Locate the cell with the specified text and output its [x, y] center coordinate. 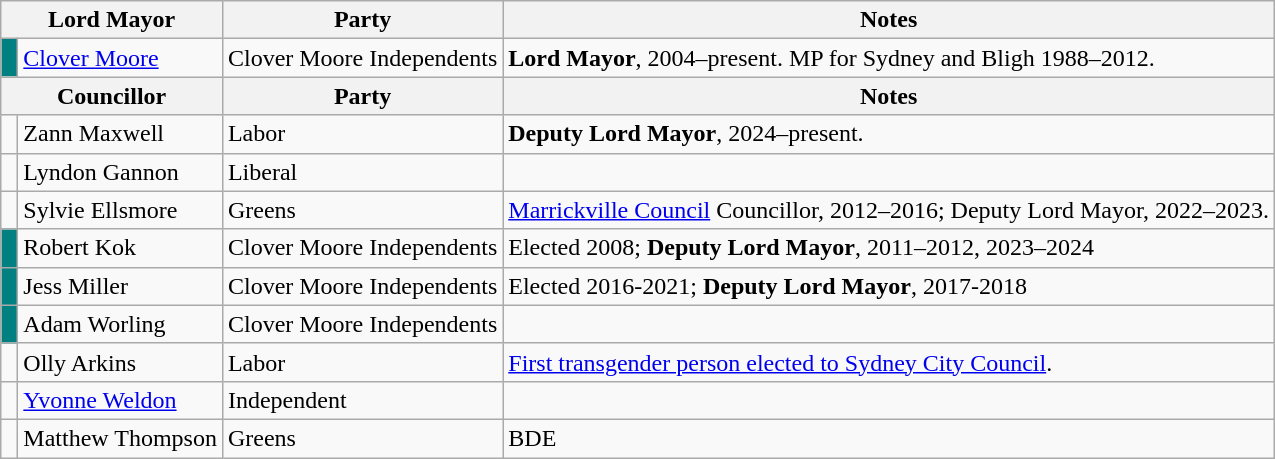
Adam Worling [120, 324]
Independent [362, 400]
Marrickville Council Councillor, 2012–2016; Deputy Lord Mayor, 2022–2023. [889, 210]
Councillor [112, 96]
Robert Kok [120, 248]
Liberal [362, 172]
Elected 2016-2021; Deputy Lord Mayor, 2017-2018 [889, 286]
First transgender person elected to Sydney City Council. [889, 362]
Zann Maxwell [120, 134]
Clover Moore [120, 58]
Sylvie Ellsmore [120, 210]
Lord Mayor [112, 20]
Lord Mayor, 2004–present. MP for Sydney and Bligh 1988–2012. [889, 58]
Matthew Thompson [120, 438]
Lyndon Gannon [120, 172]
Deputy Lord Mayor, 2024–present. [889, 134]
Olly Arkins [120, 362]
Elected 2008; Deputy Lord Mayor, 2011–2012, 2023–2024 [889, 248]
Jess Miller [120, 286]
Yvonne Weldon [120, 400]
BDE [889, 438]
